Find where the given text appears and provide that cell's center as (x, y) coordinate. 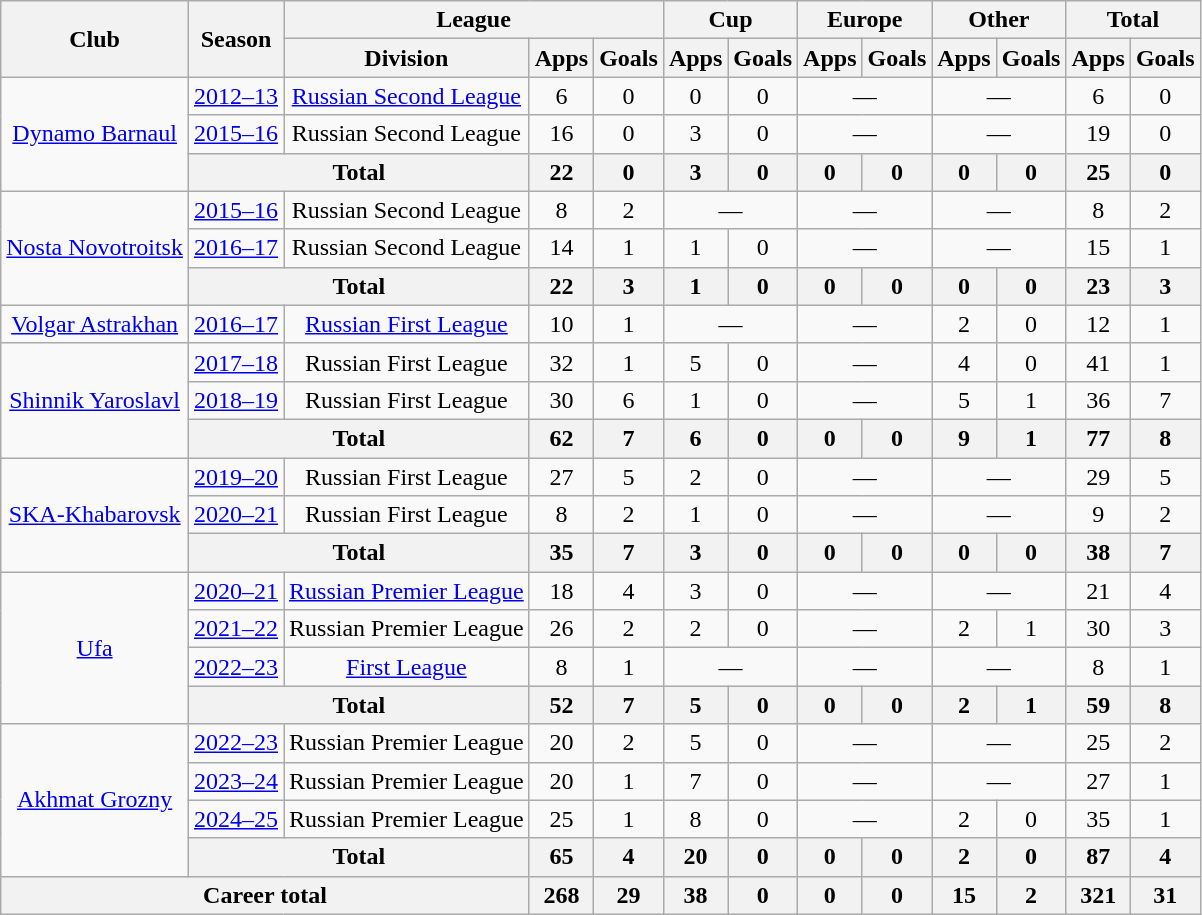
52 (561, 705)
23 (1098, 286)
2019–20 (236, 477)
65 (561, 857)
77 (1098, 438)
Division (407, 58)
Akhmat Grozny (95, 800)
Dynamo Barnaul (95, 134)
Other (999, 20)
2017–18 (236, 362)
26 (561, 629)
14 (561, 248)
2021–22 (236, 629)
Career total (265, 895)
2023–24 (236, 781)
21 (1098, 591)
Season (236, 39)
19 (1098, 134)
32 (561, 362)
Club (95, 39)
31 (1165, 895)
268 (561, 895)
Europe (865, 20)
41 (1098, 362)
321 (1098, 895)
Nosta Novotroitsk (95, 248)
Shinnik Yaroslavl (95, 400)
16 (561, 134)
87 (1098, 857)
Ufa (95, 648)
Cup (730, 20)
2012–13 (236, 96)
2018–19 (236, 400)
Volgar Astrakhan (95, 324)
2024–25 (236, 819)
SKA-Khabarovsk (95, 515)
36 (1098, 400)
First League (407, 667)
10 (561, 324)
62 (561, 438)
18 (561, 591)
League (474, 20)
59 (1098, 705)
12 (1098, 324)
